Search for the cell housing the specified text and yield its (x, y) center coordinate. 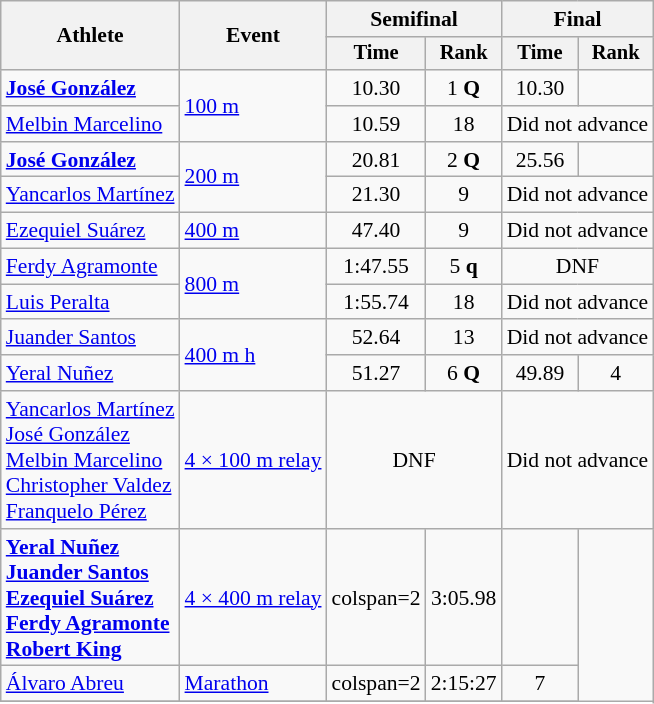
Yancarlos MartínezJosé GonzálezMelbin MarcelinoChristopher ValdezFranquelo Pérez (90, 460)
1 Q (464, 88)
1:47.55 (376, 267)
Yeral Nuñez (90, 373)
4 × 100 m relay (254, 460)
Ezequiel Suárez (90, 231)
47.40 (376, 231)
4 × 400 m relay (254, 598)
400 m h (254, 356)
3:05.98 (464, 598)
Juander Santos (90, 338)
1:55.74 (376, 302)
200 m (254, 178)
800 m (254, 284)
Melbin Marcelino (90, 124)
2:15:27 (464, 684)
49.89 (540, 373)
Ferdy Agramonte (90, 267)
400 m (254, 231)
Event (254, 36)
Yancarlos Martínez (90, 195)
Marathon (254, 684)
7 (540, 684)
Yeral NuñezJuander SantosEzequiel SuárezFerdy AgramonteRobert King (90, 598)
20.81 (376, 160)
Álvaro Abreu (90, 684)
Luis Peralta (90, 302)
21.30 (376, 195)
52.64 (376, 338)
25.56 (540, 160)
Final (578, 19)
6 Q (464, 373)
Athlete (90, 36)
4 (616, 373)
Semifinal (414, 19)
100 m (254, 106)
5 q (464, 267)
10.59 (376, 124)
51.27 (376, 373)
13 (464, 338)
2 Q (464, 160)
